From the cell containing the given text, extract its center point as [X, Y] coordinate. 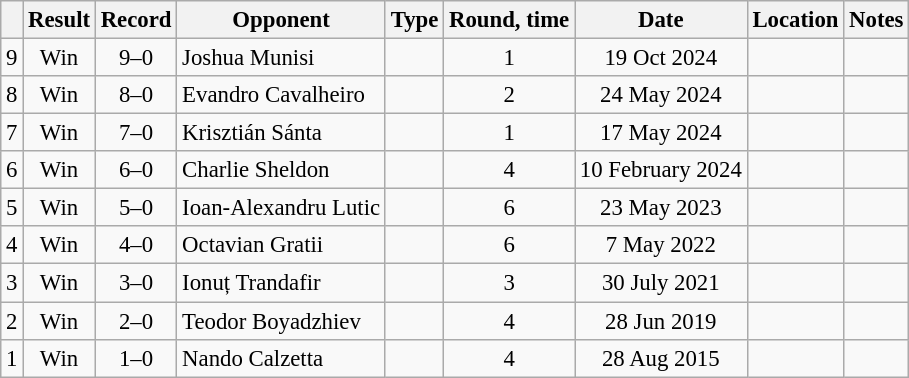
23 May 2023 [662, 208]
5 [12, 208]
Type [414, 20]
Joshua Munisi [282, 58]
Charlie Sheldon [282, 170]
2–0 [136, 321]
7 [12, 133]
Date [662, 20]
3–0 [136, 283]
4–0 [136, 245]
Record [136, 20]
17 May 2024 [662, 133]
28 Jun 2019 [662, 321]
7 May 2022 [662, 245]
6–0 [136, 170]
Location [796, 20]
5–0 [136, 208]
30 July 2021 [662, 283]
Ionuț Trandafir [282, 283]
Evandro Cavalheiro [282, 95]
9–0 [136, 58]
10 February 2024 [662, 170]
19 Oct 2024 [662, 58]
8 [12, 95]
8–0 [136, 95]
28 Aug 2015 [662, 358]
9 [12, 58]
Result [60, 20]
Nando Calzetta [282, 358]
Round, time [510, 20]
24 May 2024 [662, 95]
Teodor Boyadzhiev [282, 321]
Opponent [282, 20]
1–0 [136, 358]
Ioan-Alexandru Lutic [282, 208]
Octavian Gratii [282, 245]
Krisztián Sánta [282, 133]
7–0 [136, 133]
Notes [876, 20]
